Pinpoint the cell where the given text exists, returning its (X, Y) midpoint coordinate. 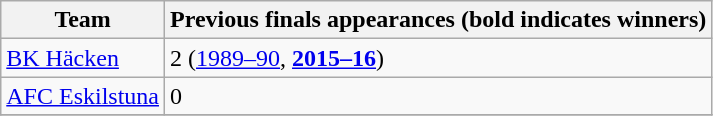
0 (438, 96)
Previous finals appearances (bold indicates winners) (438, 20)
2 (1989–90, 2015–16) (438, 58)
AFC Eskilstuna (83, 96)
BK Häcken (83, 58)
Team (83, 20)
